Output the (x, y) coordinate of the center of the cell containing the given text.  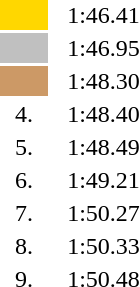
8. (24, 246)
6. (24, 180)
7. (24, 213)
5. (24, 147)
4. (24, 114)
